From the cell containing the given text, extract its center point as (X, Y) coordinate. 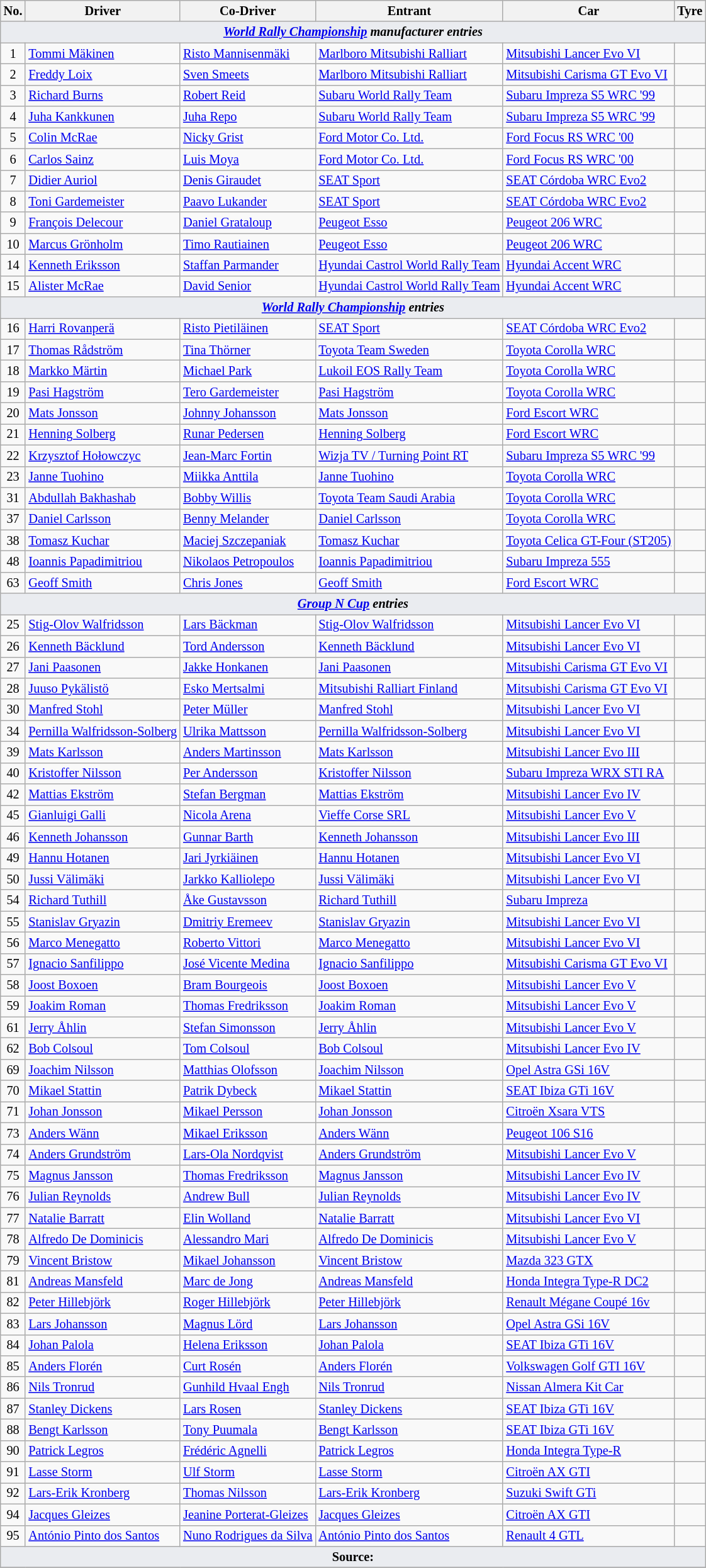
World Rally Championship manufacturer entries (353, 32)
Didier Auriol (103, 181)
Markko Märtin (103, 371)
Co-Driver (248, 11)
Abdullah Bakhashab (103, 498)
20 (13, 413)
Frédéric Agnelli (248, 1451)
54 (13, 900)
Juuso Pykälistö (103, 688)
86 (13, 1387)
48 (13, 561)
Suzuki Swift GTi (588, 1493)
David Senior (248, 286)
61 (13, 1028)
58 (13, 985)
18 (13, 371)
95 (13, 1536)
45 (13, 815)
Benny Melander (248, 519)
3 (13, 96)
Toyota Team Saudi Arabia (409, 498)
Subaru Impreza 555 (588, 561)
Thomas Nilsson (248, 1493)
6 (13, 159)
Tony Puumala (248, 1430)
Timo Rautiainen (248, 244)
94 (13, 1515)
17 (13, 350)
Jarkko Kalliolepo (248, 879)
79 (13, 1260)
Subaru Impreza (588, 900)
Marc de Jong (248, 1282)
Driver (103, 11)
Paavo Lukander (248, 201)
Bram Bourgeois (248, 985)
69 (13, 1070)
Richard Burns (103, 96)
Stefan Bergman (248, 795)
Krzysztof Hołowczyc (103, 456)
46 (13, 837)
Risto Mannisenmäki (248, 53)
28 (13, 688)
30 (13, 710)
Thomas Rådström (103, 350)
Michael Park (248, 371)
40 (13, 773)
26 (13, 646)
Mikael Persson (248, 1112)
Honda Integra Type-R (588, 1451)
27 (13, 668)
Lars Rosen (248, 1409)
Johnny Johansson (248, 413)
Dmitriy Eremeev (248, 922)
Lars Bäckman (248, 625)
82 (13, 1302)
Wizja TV / Turning Point RT (409, 456)
Tyre (690, 11)
55 (13, 922)
19 (13, 392)
Robert Reid (248, 96)
Source: (353, 1557)
5 (13, 138)
Gunnar Barth (248, 837)
Tina Thörner (248, 350)
Gunhild Hvaal Engh (248, 1387)
Andrew Bull (248, 1197)
Roger Hillebjörk (248, 1302)
Patrik Dybeck (248, 1091)
Jari Jyrkiäinen (248, 858)
Tero Gardemeister (248, 392)
Mikael Johansson (248, 1260)
70 (13, 1091)
16 (13, 328)
Mazda 323 GTX (588, 1260)
71 (13, 1112)
38 (13, 540)
Marcus Grönholm (103, 244)
Colin McRae (103, 138)
Jakke Honkanen (248, 668)
10 (13, 244)
Helena Eriksson (248, 1345)
Kenneth Eriksson (103, 265)
49 (13, 858)
Ulrika Mattsson (248, 731)
Entrant (409, 11)
Tord Andersson (248, 646)
85 (13, 1366)
77 (13, 1218)
42 (13, 795)
Group N Cup entries (353, 604)
78 (13, 1239)
Magnus Lörd (248, 1324)
34 (13, 731)
4 (13, 117)
Carlos Sainz (103, 159)
76 (13, 1197)
87 (13, 1409)
Jeanine Porterat-Gleizes (248, 1515)
Denis Giraudet (248, 181)
Tommi Mäkinen (103, 53)
Toni Gardemeister (103, 201)
2 (13, 74)
Juha Kankkunen (103, 117)
Tom Colsoul (248, 1049)
José Vicente Medina (248, 964)
59 (13, 1006)
Nicky Grist (248, 138)
Nicola Arena (248, 815)
Alessandro Mari (248, 1239)
Peugeot 106 S16 (588, 1133)
Esko Mertsalmi (248, 688)
84 (13, 1345)
1 (13, 53)
Freddy Loix (103, 74)
Nissan Almera Kit Car (588, 1387)
83 (13, 1324)
56 (13, 943)
Toyota Team Sweden (409, 350)
62 (13, 1049)
Roberto Vittori (248, 943)
Renault 4 GTL (588, 1536)
Stefan Simonsson (248, 1028)
90 (13, 1451)
14 (13, 265)
Mikael Eriksson (248, 1133)
Citroën Xsara VTS (588, 1112)
39 (13, 752)
Car (588, 11)
Volkswagen Golf GTI 16V (588, 1366)
Elin Wolland (248, 1218)
22 (13, 456)
88 (13, 1430)
63 (13, 583)
Gianluigi Galli (103, 815)
Lars-Ola Nordqvist (248, 1155)
37 (13, 519)
Per Andersson (248, 773)
7 (13, 181)
21 (13, 434)
Jean-Marc Fortin (248, 456)
Sven Smeets (248, 74)
Nuno Rodrigues da Silva (248, 1536)
Curt Rosén (248, 1366)
Honda Integra Type-R DC2 (588, 1282)
Harri Rovanperä (103, 328)
92 (13, 1493)
World Rally Championship entries (353, 308)
Juha Repo (248, 117)
Runar Pedersen (248, 434)
Anders Martinsson (248, 752)
57 (13, 964)
8 (13, 201)
Toyota Celica GT-Four (ST205) (588, 540)
Alister McRae (103, 286)
Peter Müller (248, 710)
75 (13, 1175)
Mitsubishi Ralliart Finland (409, 688)
Daniel Grataloup (248, 223)
Renault Mégane Coupé 16v (588, 1302)
Ulf Storm (248, 1472)
Maciej Szczepaniak (248, 540)
Subaru Impreza WRX STI RA (588, 773)
Vieffe Corse SRL (409, 815)
Nikolaos Petropoulos (248, 561)
François Delecour (103, 223)
Matthias Olofsson (248, 1070)
31 (13, 498)
No. (13, 11)
Risto Pietiläinen (248, 328)
23 (13, 477)
Staffan Parmander (248, 265)
15 (13, 286)
Miikka Anttila (248, 477)
25 (13, 625)
81 (13, 1282)
Bobby Willis (248, 498)
Åke Gustavsson (248, 900)
Lukoil EOS Rally Team (409, 371)
50 (13, 879)
9 (13, 223)
91 (13, 1472)
Chris Jones (248, 583)
73 (13, 1133)
Luis Moya (248, 159)
74 (13, 1155)
